Extract the (x, y) coordinate from the center of the cell holding the provided text.  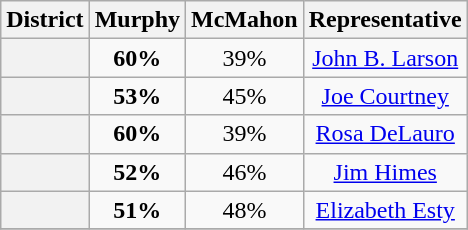
51% (137, 210)
53% (137, 96)
Joe Courtney (385, 96)
Representative (385, 20)
Murphy (137, 20)
46% (245, 172)
District (45, 20)
48% (245, 210)
Rosa DeLauro (385, 134)
McMahon (245, 20)
Elizabeth Esty (385, 210)
John B. Larson (385, 58)
Jim Himes (385, 172)
45% (245, 96)
52% (137, 172)
